Pinpoint the cell where the given text exists, returning its [x, y] midpoint coordinate. 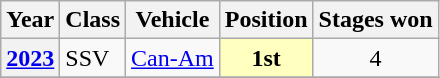
Position [266, 20]
2023 [30, 58]
1st [266, 58]
Year [30, 20]
4 [376, 58]
Stages won [376, 20]
Class [93, 20]
Vehicle [173, 20]
Can-Am [173, 58]
SSV [93, 58]
